Find where the given text appears and provide that cell's center as [X, Y] coordinate. 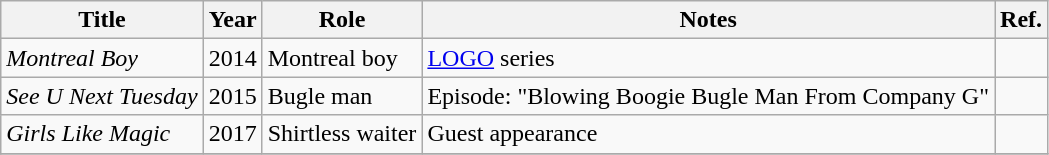
Ref. [1022, 20]
Montreal Boy [102, 58]
2017 [232, 134]
Year [232, 20]
Guest appearance [708, 134]
Bugle man [342, 96]
LOGO series [708, 58]
Episode: "Blowing Boogie Bugle Man From Company G" [708, 96]
Notes [708, 20]
Montreal boy [342, 58]
2014 [232, 58]
Shirtless waiter [342, 134]
Girls Like Magic [102, 134]
Role [342, 20]
2015 [232, 96]
Title [102, 20]
See U Next Tuesday [102, 96]
